Return [x, y] of the center of cell containing provided text 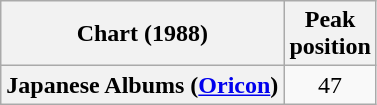
Japanese Albums (Oricon) [142, 85]
47 [330, 85]
Peakposition [330, 34]
Chart (1988) [142, 34]
